Provide the [x, y] coordinate of the cell's center where the given text is located.  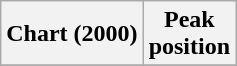
Peak position [189, 34]
Chart (2000) [72, 34]
